Determine the (x, y) coordinate at the center of the cell enclosing the given text.  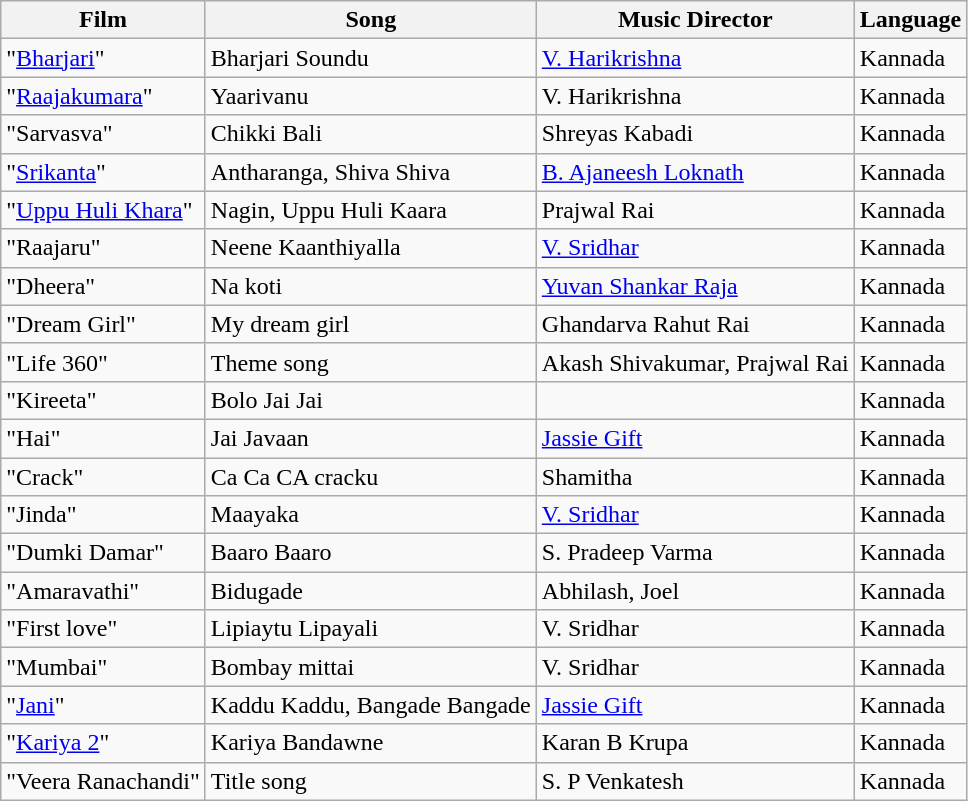
Baaro Baaro (370, 553)
"Srikanta" (104, 172)
S. Pradeep Varma (695, 553)
Abhilash, Joel (695, 591)
Yuvan Shankar Raja (695, 286)
Neene Kaanthiyalla (370, 248)
"Dumki Damar" (104, 553)
Theme song (370, 362)
"Kireeta" (104, 400)
Bidugade (370, 591)
"Mumbai" (104, 667)
"Jinda" (104, 515)
"Crack" (104, 477)
Lipiaytu Lipayali (370, 629)
"Life 360" (104, 362)
Shreyas Kabadi (695, 134)
Antharanga, Shiva Shiva (370, 172)
Kariya Bandawne (370, 743)
Maayaka (370, 515)
Yaarivanu (370, 96)
Bolo Jai Jai (370, 400)
"Kariya 2" (104, 743)
"Bharjari" (104, 58)
Akash Shivakumar, Prajwal Rai (695, 362)
"Raajaru" (104, 248)
My dream girl (370, 324)
Language (910, 20)
"Jani" (104, 705)
Prajwal Rai (695, 210)
Chikki Bali (370, 134)
"Hai" (104, 438)
"Dheera" (104, 286)
Ca Ca CA cracku (370, 477)
"Raajakumara" (104, 96)
Song (370, 20)
Karan B Krupa (695, 743)
"Dream Girl" (104, 324)
S. P Venkatesh (695, 781)
Jai Javaan (370, 438)
Ghandarva Rahut Rai (695, 324)
"Amaravathi" (104, 591)
Na koti (370, 286)
Film (104, 20)
Kaddu Kaddu, Bangade Bangade (370, 705)
Music Director (695, 20)
"First love" (104, 629)
"Sarvasva" (104, 134)
Shamitha (695, 477)
Bombay mittai (370, 667)
"Uppu Huli Khara" (104, 210)
Title song (370, 781)
B. Ajaneesh Loknath (695, 172)
Bharjari Soundu (370, 58)
Nagin, Uppu Huli Kaara (370, 210)
"Veera Ranachandi" (104, 781)
